For the text-containing cell, return its midpoint in (x, y) coordinate format. 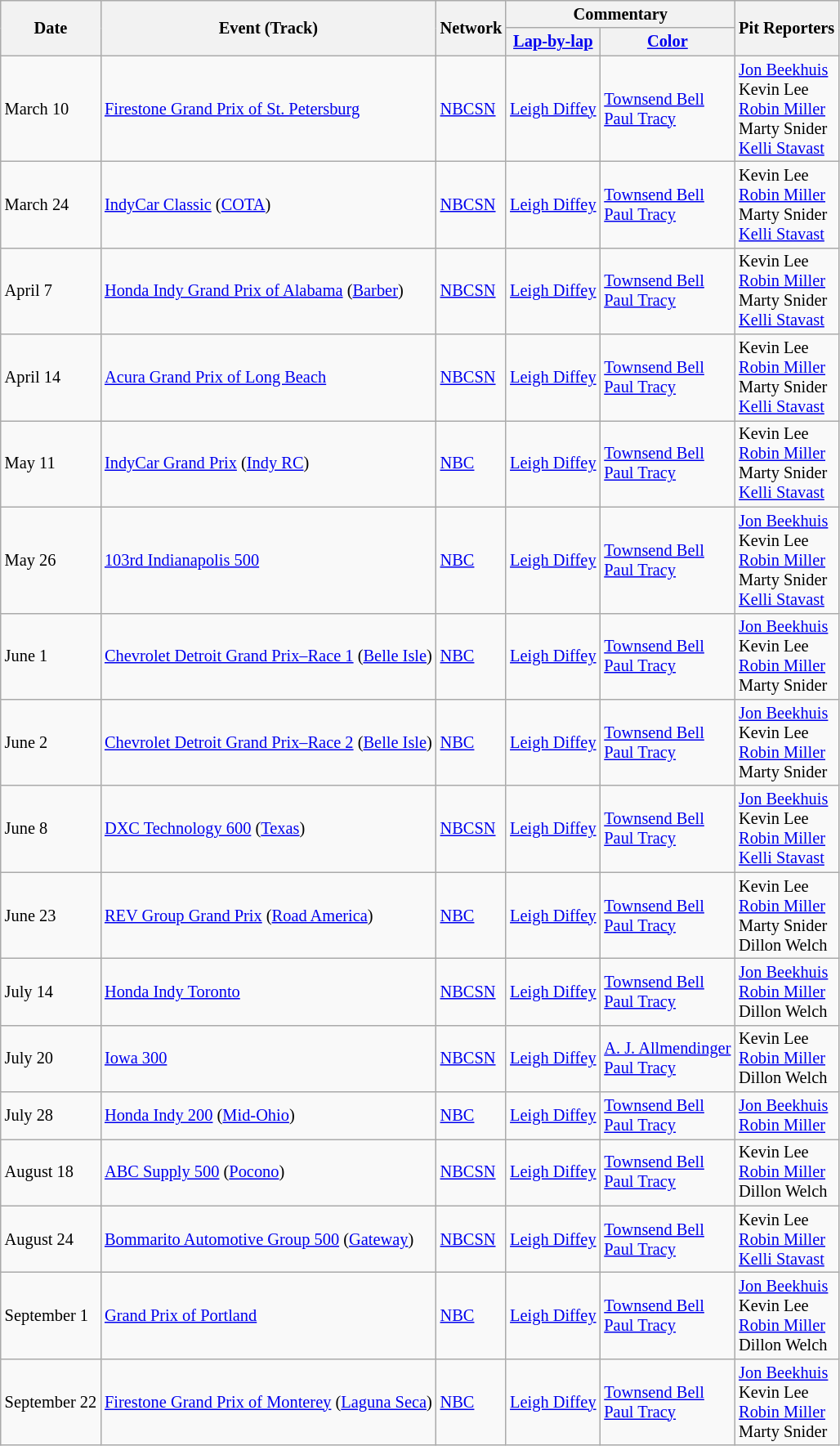
May 11 (51, 463)
Firestone Grand Prix of St. Petersburg (268, 109)
July 20 (51, 1059)
IndyCar Grand Prix (Indy RC) (268, 463)
Iowa 300 (268, 1059)
June 23 (51, 916)
March 24 (51, 204)
June 8 (51, 829)
Commentary (620, 14)
Date (51, 28)
Kevin LeeRobin MillerMarty SniderDillon Welch (786, 916)
Bommarito Automotive Group 500 (Gateway) (268, 1239)
May 26 (51, 560)
ABC Supply 500 (Pocono) (268, 1172)
Acura Grand Prix of Long Beach (268, 378)
June 2 (51, 742)
Event (Track) (268, 28)
July 14 (51, 992)
Jon BeekhuisKevin LeeRobin MillerKelli Stavast (786, 829)
June 1 (51, 656)
Honda Indy Toronto (268, 992)
103rd Indianapolis 500 (268, 560)
Pit Reporters (786, 28)
REV Group Grand Prix (Road America) (268, 916)
April 7 (51, 291)
A. J. AllmendingerPaul Tracy (667, 1059)
March 10 (51, 109)
Honda Indy 200 (Mid-Ohio) (268, 1116)
Honda Indy Grand Prix of Alabama (Barber) (268, 291)
April 14 (51, 378)
Color (667, 42)
Grand Prix of Portland (268, 1315)
Jon BeekhuisKevin LeeRobin MillerDillon Welch (786, 1315)
August 18 (51, 1172)
July 28 (51, 1116)
September 1 (51, 1315)
IndyCar Classic (COTA) (268, 204)
Jon BeekhuisRobin MillerDillon Welch (786, 992)
September 22 (51, 1402)
Kevin LeeRobin MillerKelli Stavast (786, 1239)
August 24 (51, 1239)
Chevrolet Detroit Grand Prix–Race 1 (Belle Isle) (268, 656)
Chevrolet Detroit Grand Prix–Race 2 (Belle Isle) (268, 742)
Network (471, 28)
Firestone Grand Prix of Monterey (Laguna Seca) (268, 1402)
Jon BeekhuisRobin Miller (786, 1116)
DXC Technology 600 (Texas) (268, 829)
Lap-by-lap (552, 42)
